For the text-containing cell, return its midpoint in (X, Y) coordinate format. 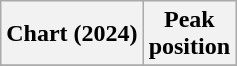
Chart (2024) (72, 34)
Peakposition (189, 34)
